Detect which cell encompasses the target text, then output its (X, Y) center coordinate. 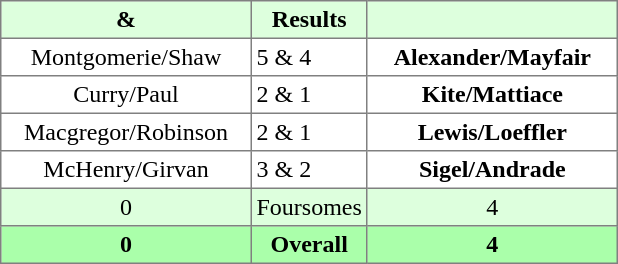
Kite/Mattiace (492, 95)
Lewis/Loeffler (492, 132)
McHenry/Girvan (126, 170)
Alexander/Mayfair (492, 57)
5 & 4 (309, 57)
Sigel/Andrade (492, 170)
Curry/Paul (126, 95)
Foursomes (309, 207)
Montgomerie/Shaw (126, 57)
3 & 2 (309, 170)
Overall (309, 245)
Results (309, 20)
Macgregor/Robinson (126, 132)
& (126, 20)
